Pinpoint the cell where the given text exists, returning its [X, Y] midpoint coordinate. 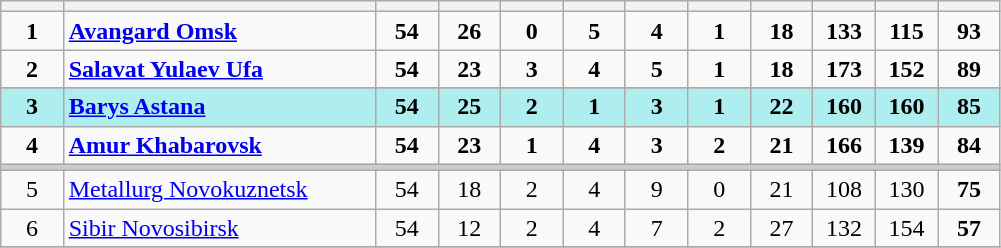
115 [906, 31]
75 [970, 190]
9 [656, 190]
26 [469, 31]
152 [906, 69]
84 [970, 145]
27 [781, 228]
173 [844, 69]
108 [844, 190]
Salavat Yulaev Ufa [219, 69]
93 [970, 31]
130 [906, 190]
6 [32, 228]
133 [844, 31]
Avangard Omsk [219, 31]
Sibir Novosibirsk [219, 228]
132 [844, 228]
Barys Astana [219, 107]
57 [970, 228]
139 [906, 145]
85 [970, 107]
89 [970, 69]
166 [844, 145]
7 [656, 228]
25 [469, 107]
Amur Khabarovsk [219, 145]
12 [469, 228]
154 [906, 228]
Metallurg Novokuznetsk [219, 190]
22 [781, 107]
